Output the (x, y) coordinate of the center of the cell containing the given text.  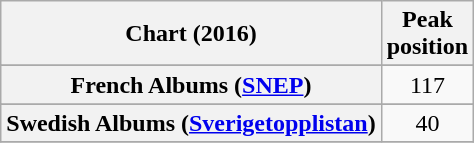
Swedish Albums (Sverigetopplistan) (191, 123)
Peak position (427, 34)
40 (427, 123)
French Albums (SNEP) (191, 85)
Chart (2016) (191, 34)
117 (427, 85)
